Scan for the cell matching the given text and deliver its (x, y) coordinate at center. 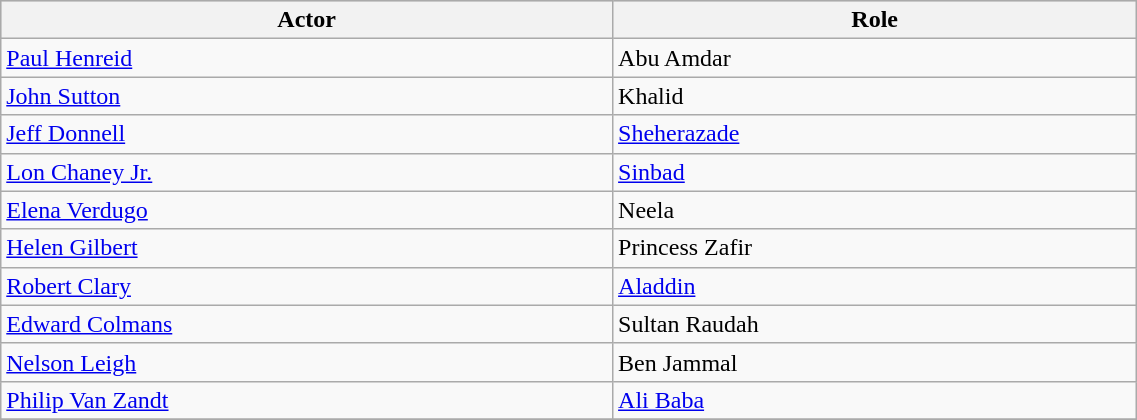
Abu Amdar (875, 58)
Helen Gilbert (307, 248)
Ben Jammal (875, 362)
Princess Zafir (875, 248)
Sultan Raudah (875, 324)
Role (875, 20)
Neela (875, 210)
John Sutton (307, 96)
Nelson Leigh (307, 362)
Sinbad (875, 172)
Jeff Donnell (307, 134)
Paul Henreid (307, 58)
Elena Verdugo (307, 210)
Ali Baba (875, 400)
Actor (307, 20)
Aladdin (875, 286)
Edward Colmans (307, 324)
Lon Chaney Jr. (307, 172)
Sheherazade (875, 134)
Khalid (875, 96)
Robert Clary (307, 286)
Philip Van Zandt (307, 400)
